Detect which cell encompasses the target text, then output its [x, y] center coordinate. 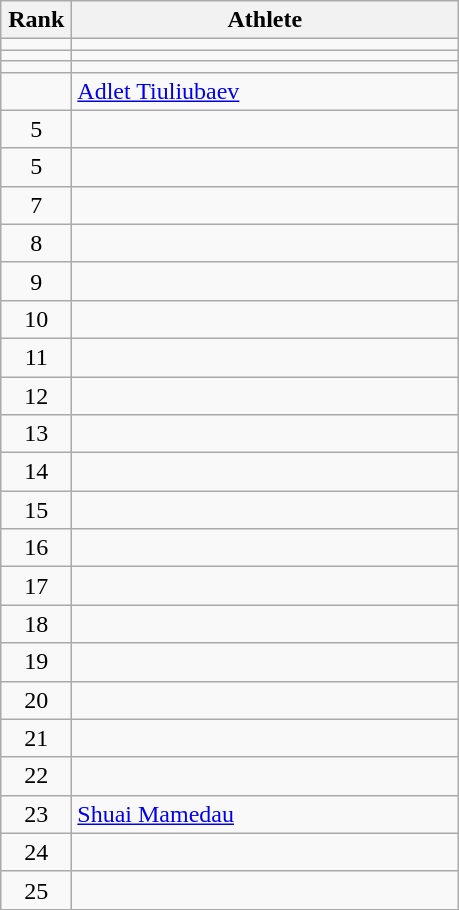
23 [36, 814]
Shuai Mamedau [265, 814]
Athlete [265, 20]
11 [36, 357]
16 [36, 548]
14 [36, 472]
13 [36, 434]
20 [36, 700]
17 [36, 586]
9 [36, 281]
21 [36, 738]
Rank [36, 20]
8 [36, 243]
18 [36, 624]
10 [36, 319]
15 [36, 510]
22 [36, 776]
24 [36, 852]
19 [36, 662]
25 [36, 890]
Adlet Tiuliubaev [265, 91]
12 [36, 395]
7 [36, 205]
